Output the [X, Y] coordinate of the center of the cell containing the given text.  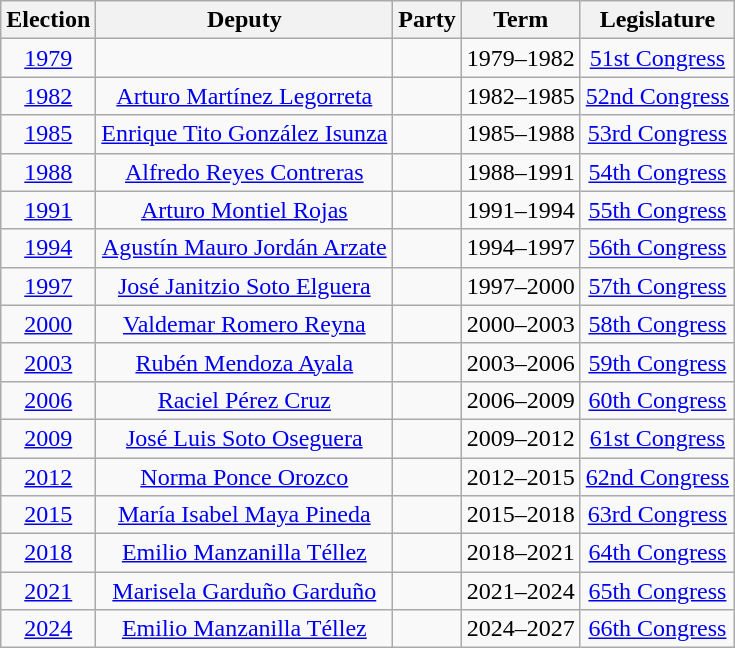
53rd Congress [657, 134]
66th Congress [657, 629]
59th Congress [657, 362]
1997 [48, 286]
2012 [48, 477]
2015 [48, 515]
1991–1994 [520, 210]
1988 [48, 172]
2015–2018 [520, 515]
2018–2021 [520, 553]
56th Congress [657, 248]
Alfredo Reyes Contreras [244, 172]
2003–2006 [520, 362]
1982–1985 [520, 96]
64th Congress [657, 553]
1979 [48, 58]
1994–1997 [520, 248]
Norma Ponce Orozco [244, 477]
2009–2012 [520, 438]
2006–2009 [520, 400]
Arturo Martínez Legorreta [244, 96]
1979–1982 [520, 58]
1988–1991 [520, 172]
1994 [48, 248]
52nd Congress [657, 96]
Party [427, 20]
Raciel Pérez Cruz [244, 400]
55th Congress [657, 210]
65th Congress [657, 591]
1985 [48, 134]
60th Congress [657, 400]
Deputy [244, 20]
Marisela Garduño Garduño [244, 591]
58th Congress [657, 324]
2009 [48, 438]
2012–2015 [520, 477]
Arturo Montiel Rojas [244, 210]
José Luis Soto Oseguera [244, 438]
51st Congress [657, 58]
2021–2024 [520, 591]
1982 [48, 96]
2006 [48, 400]
Term [520, 20]
Legislature [657, 20]
1991 [48, 210]
1985–1988 [520, 134]
57th Congress [657, 286]
2000 [48, 324]
2024 [48, 629]
1997–2000 [520, 286]
2018 [48, 553]
2003 [48, 362]
2000–2003 [520, 324]
Election [48, 20]
Rubén Mendoza Ayala [244, 362]
María Isabel Maya Pineda [244, 515]
Agustín Mauro Jordán Arzate [244, 248]
2021 [48, 591]
José Janitzio Soto Elguera [244, 286]
2024–2027 [520, 629]
61st Congress [657, 438]
62nd Congress [657, 477]
Valdemar Romero Reyna [244, 324]
Enrique Tito González Isunza [244, 134]
54th Congress [657, 172]
63rd Congress [657, 515]
